Pinpoint the cell where the given text exists, returning its (X, Y) midpoint coordinate. 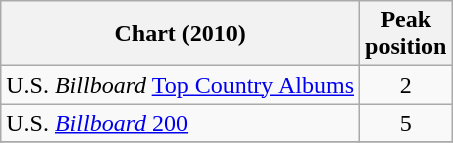
Peakposition (406, 34)
U.S. Billboard 200 (180, 123)
5 (406, 123)
Chart (2010) (180, 34)
U.S. Billboard Top Country Albums (180, 85)
2 (406, 85)
